For the text-containing cell, return its midpoint in (X, Y) coordinate format. 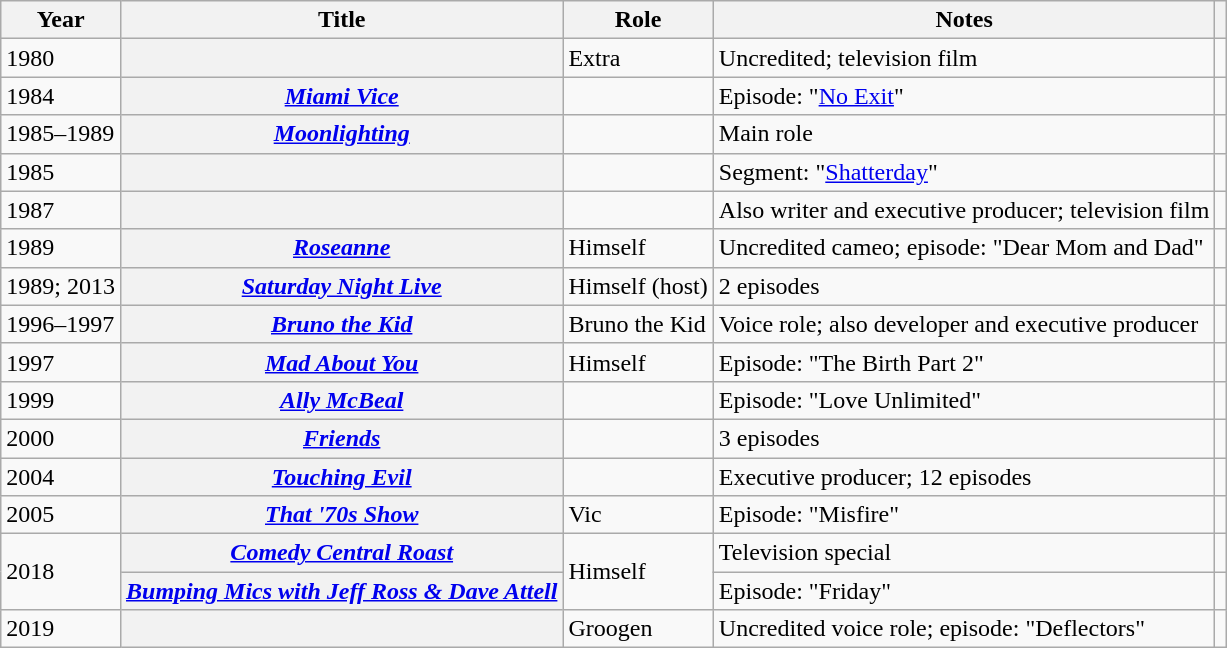
Episode: "Love Unlimited" (964, 400)
1999 (61, 400)
Episode: "Misfire" (964, 515)
Year (61, 20)
Notes (964, 20)
Episode: "Friday" (964, 591)
Episode: "The Birth Part 2" (964, 362)
Moonlighting (341, 134)
Uncredited; television film (964, 58)
Vic (638, 515)
Roseanne (341, 248)
Executive producer; 12 episodes (964, 477)
Saturday Night Live (341, 286)
Main role (964, 134)
2000 (61, 438)
Title (341, 20)
Ally McBeal (341, 400)
Also writer and executive producer; television film (964, 210)
Uncredited voice role; episode: "Deflectors" (964, 629)
Touching Evil (341, 477)
Bumping Mics with Jeff Ross & Dave Attell (341, 591)
2 episodes (964, 286)
1989; 2013 (61, 286)
Segment: "Shatterday" (964, 172)
2005 (61, 515)
Groogen (638, 629)
Comedy Central Roast (341, 553)
Miami Vice (341, 96)
1984 (61, 96)
Extra (638, 58)
Episode: "No Exit" (964, 96)
1996–1997 (61, 324)
2019 (61, 629)
Friends (341, 438)
Uncredited cameo; episode: "Dear Mom and Dad" (964, 248)
Role (638, 20)
1989 (61, 248)
1980 (61, 58)
Voice role; also developer and executive producer (964, 324)
1985–1989 (61, 134)
Himself (host) (638, 286)
3 episodes (964, 438)
1985 (61, 172)
2004 (61, 477)
That '70s Show (341, 515)
1997 (61, 362)
Television special (964, 553)
Mad About You (341, 362)
2018 (61, 572)
1987 (61, 210)
